Identify which cell holds the provided text, then report its [x, y] central coordinate. 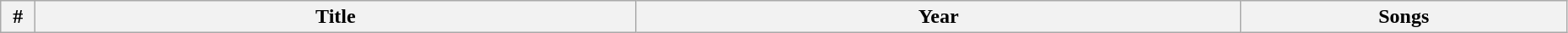
# [19, 17]
Title [336, 17]
Songs [1404, 17]
Year [938, 17]
